Output the [x, y] coordinate of the center of the cell containing the given text.  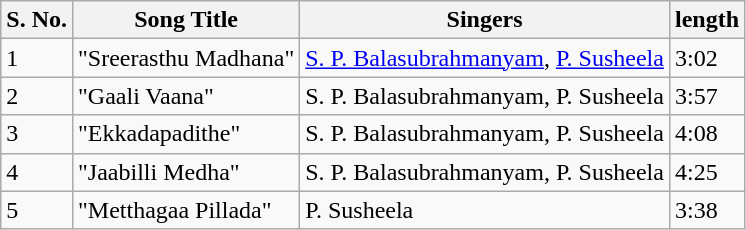
"Metthagaa Pillada" [186, 210]
"Ekkadapadithe" [186, 134]
3 [37, 134]
2 [37, 96]
P. Susheela [485, 210]
4:08 [706, 134]
3:57 [706, 96]
S. No. [37, 20]
5 [37, 210]
"Gaali Vaana" [186, 96]
Singers [485, 20]
1 [37, 58]
4:25 [706, 172]
3:02 [706, 58]
Song Title [186, 20]
4 [37, 172]
"Jaabilli Medha" [186, 172]
3:38 [706, 210]
"Sreerasthu Madhana" [186, 58]
length [706, 20]
